For the text-containing cell, return its midpoint in [x, y] coordinate format. 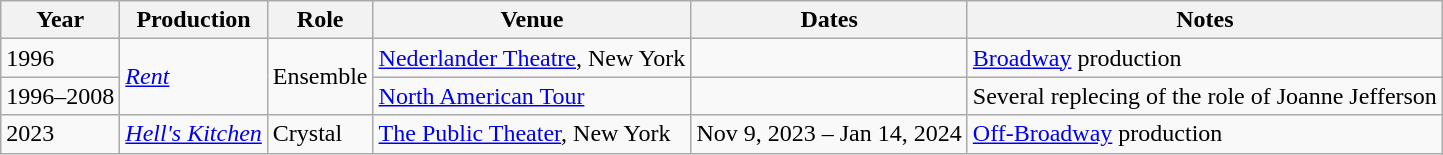
Off-Broadway production [1204, 134]
Notes [1204, 20]
Dates [829, 20]
1996–2008 [60, 96]
Venue [532, 20]
Broadway production [1204, 58]
Role [320, 20]
2023 [60, 134]
Nederlander Theatre, New York [532, 58]
Nov 9, 2023 – Jan 14, 2024 [829, 134]
Hell's Kitchen [194, 134]
Ensemble [320, 77]
Year [60, 20]
The Public Theater, New York [532, 134]
Crystal [320, 134]
North American Tour [532, 96]
Several replecing of the role of Joanne Jefferson [1204, 96]
1996 [60, 58]
Rent [194, 77]
Production [194, 20]
